Locate the cell with the specified text and output its [x, y] center coordinate. 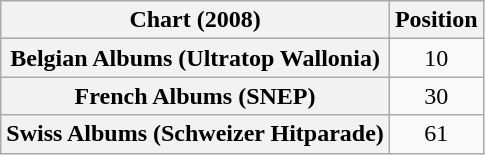
Belgian Albums (Ultratop Wallonia) [196, 58]
French Albums (SNEP) [196, 96]
10 [436, 58]
61 [436, 134]
Position [436, 20]
Chart (2008) [196, 20]
Swiss Albums (Schweizer Hitparade) [196, 134]
30 [436, 96]
